Determine the (x, y) coordinate at the center of the cell enclosing the given text.  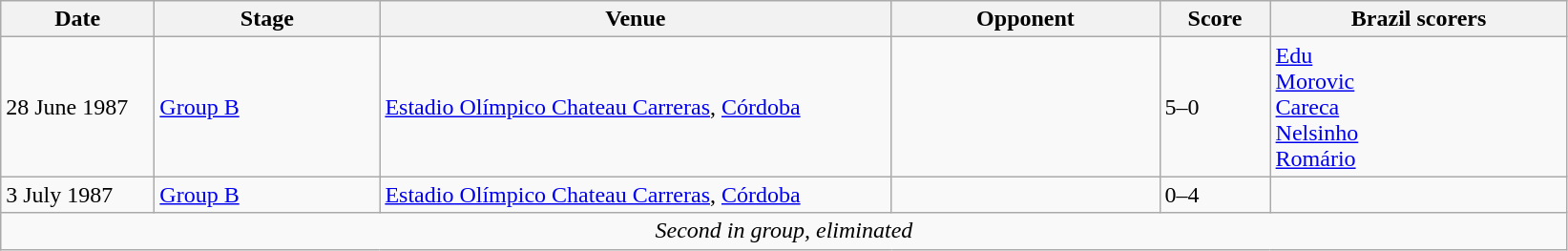
Stage (267, 19)
Edu Morovic Careca Nelsinho Romário (1418, 107)
5–0 (1215, 107)
Opponent (1025, 19)
0–4 (1215, 195)
Score (1215, 19)
28 June 1987 (78, 107)
Second in group, eliminated (784, 231)
Venue (636, 19)
Date (78, 19)
3 July 1987 (78, 195)
Brazil scorers (1418, 19)
